Provide the [x, y] coordinate of the cell's center where the given text is located.  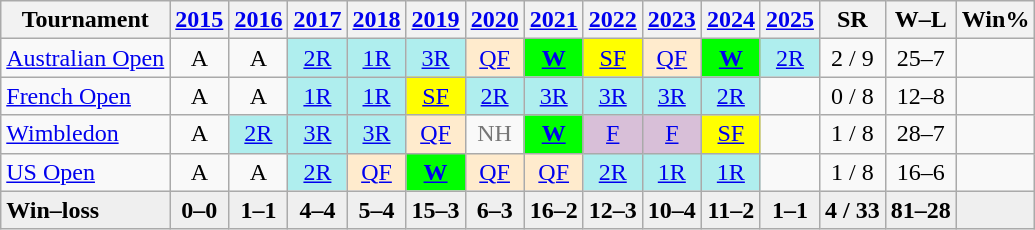
28–7 [920, 134]
SR [852, 20]
5–4 [376, 210]
12–8 [920, 96]
4 / 33 [852, 210]
12–3 [612, 210]
Win–loss [86, 210]
2025 [790, 20]
2022 [612, 20]
2023 [672, 20]
2016 [258, 20]
16–2 [554, 210]
10–4 [672, 210]
11–2 [730, 210]
French Open [86, 96]
4–4 [318, 210]
2 / 9 [852, 58]
Win% [996, 20]
2017 [318, 20]
6–3 [494, 210]
Australian Open [86, 58]
0–0 [200, 210]
2015 [200, 20]
15–3 [436, 210]
US Open [86, 172]
2024 [730, 20]
2021 [554, 20]
W–L [920, 20]
NH [494, 134]
0 / 8 [852, 96]
Tournament [86, 20]
25–7 [920, 58]
16–6 [920, 172]
2020 [494, 20]
2019 [436, 20]
Wimbledon [86, 134]
81–28 [920, 210]
2018 [376, 20]
